Scan for the cell matching the given text and deliver its (x, y) coordinate at center. 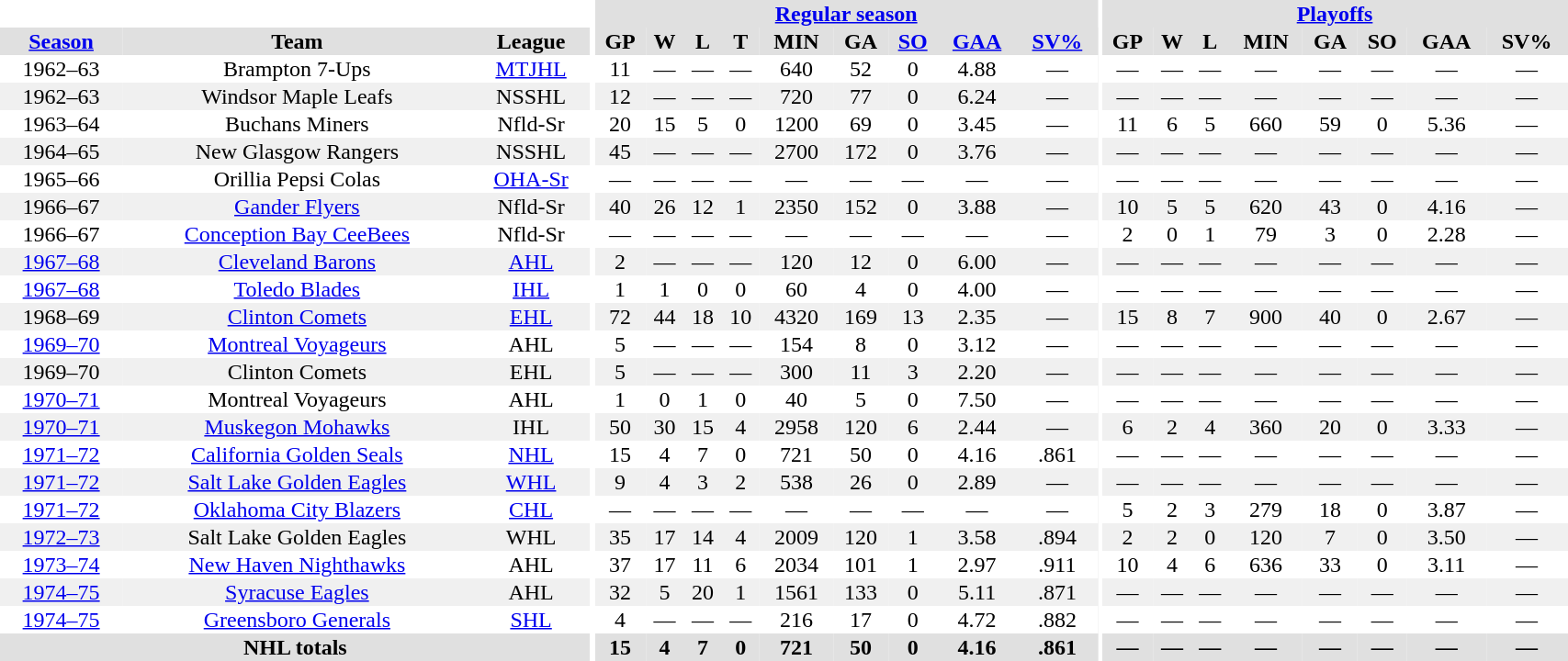
216 (796, 620)
660 (1266, 124)
172 (861, 151)
640 (796, 69)
CHL (531, 510)
2009 (796, 537)
101 (861, 565)
.911 (1057, 565)
2034 (796, 565)
Syracuse Eagles (297, 592)
3.88 (976, 207)
69 (861, 124)
169 (861, 317)
152 (861, 207)
NHL (531, 454)
SHL (531, 620)
2.28 (1447, 234)
3.76 (976, 151)
1963–64 (61, 124)
3.33 (1447, 427)
2700 (796, 151)
1972–73 (61, 537)
3.58 (976, 537)
Orillia Pepsi Colas (297, 179)
2.20 (976, 372)
3.50 (1447, 537)
13 (913, 317)
1973–74 (61, 565)
620 (1266, 207)
2350 (796, 207)
43 (1330, 207)
New Haven Nighthawks (297, 565)
60 (796, 289)
52 (861, 69)
1200 (796, 124)
5.36 (1447, 124)
.894 (1057, 537)
New Glasgow Rangers (297, 151)
OHA-Sr (531, 179)
300 (796, 372)
5.11 (976, 592)
1965–66 (61, 179)
Playoffs (1336, 14)
Toledo Blades (297, 289)
NHL totals (296, 647)
Regular season (846, 14)
Buchans Miners (297, 124)
Season (61, 41)
6.24 (976, 96)
77 (861, 96)
9 (620, 482)
32 (620, 592)
636 (1266, 565)
2.89 (976, 482)
Muskegon Mohawks (297, 427)
14 (702, 537)
2.97 (976, 565)
3.87 (1447, 510)
33 (1330, 565)
2.35 (976, 317)
72 (620, 317)
59 (1330, 124)
MTJHL (531, 69)
3.11 (1447, 565)
Oklahoma City Blazers (297, 510)
Greensboro Generals (297, 620)
T (740, 41)
154 (796, 344)
720 (796, 96)
Conception Bay CeeBees (297, 234)
4320 (796, 317)
.871 (1057, 592)
Gander Flyers (297, 207)
133 (861, 592)
3.12 (976, 344)
360 (1266, 427)
1968–69 (61, 317)
2.44 (976, 427)
4.72 (976, 620)
Windsor Maple Leafs (297, 96)
California Golden Seals (297, 454)
44 (665, 317)
37 (620, 565)
6.00 (976, 262)
7.50 (976, 399)
1964–65 (61, 151)
35 (620, 537)
Cleveland Barons (297, 262)
Brampton 7-Ups (297, 69)
League (531, 41)
3.45 (976, 124)
900 (1266, 317)
2.67 (1447, 317)
2958 (796, 427)
1561 (796, 592)
279 (1266, 510)
79 (1266, 234)
4.00 (976, 289)
45 (620, 151)
30 (665, 427)
.882 (1057, 620)
538 (796, 482)
Team (297, 41)
4.88 (976, 69)
